Output the (X, Y) coordinate of the center of the cell containing the given text.  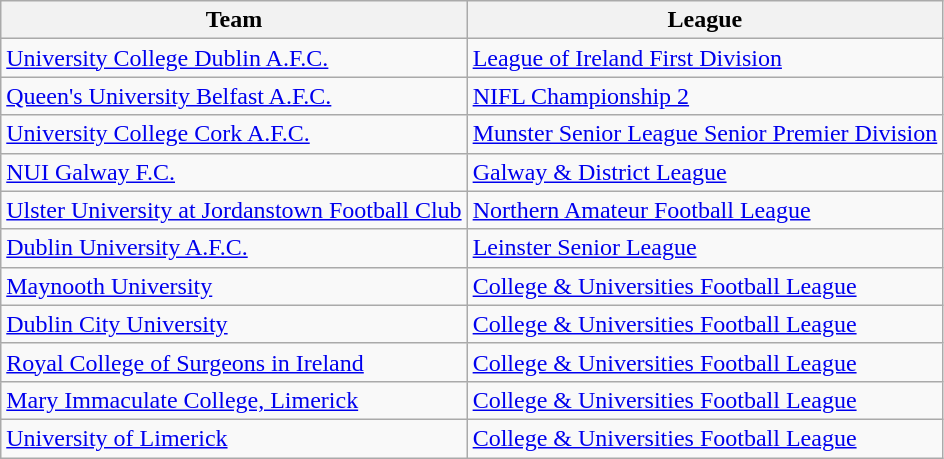
Mary Immaculate College, Limerick (234, 400)
Munster Senior League Senior Premier Division (705, 134)
Royal College of Surgeons in Ireland (234, 362)
Galway & District League (705, 172)
Ulster University at Jordanstown Football Club (234, 210)
University of Limerick (234, 438)
Leinster Senior League (705, 248)
Northern Amateur Football League (705, 210)
League of Ireland First Division (705, 58)
League (705, 20)
NIFL Championship 2 (705, 96)
University College Cork A.F.C. (234, 134)
University College Dublin A.F.C. (234, 58)
Queen's University Belfast A.F.C. (234, 96)
Maynooth University (234, 286)
Team (234, 20)
Dublin University A.F.C. (234, 248)
Dublin City University (234, 324)
NUI Galway F.C. (234, 172)
